Provide the [x, y] coordinate of the cell's center where the given text is located.  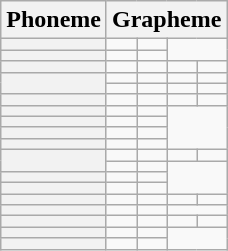
Phoneme [54, 20]
Grapheme [166, 20]
